Detect which cell encompasses the target text, then output its (x, y) center coordinate. 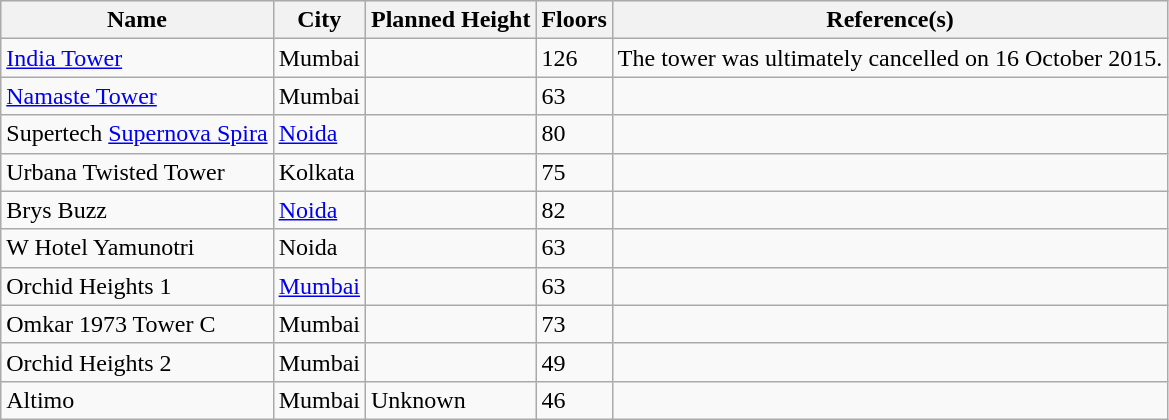
80 (574, 134)
Reference(s) (890, 20)
India Tower (137, 58)
Omkar 1973 Tower C (137, 324)
Brys Buzz (137, 210)
Orchid Heights 2 (137, 362)
Orchid Heights 1 (137, 286)
Kolkata (319, 172)
Floors (574, 20)
46 (574, 400)
73 (574, 324)
City (319, 20)
W Hotel Yamunotri (137, 248)
75 (574, 172)
82 (574, 210)
Name (137, 20)
Supertech Supernova Spira (137, 134)
Urbana Twisted Tower (137, 172)
The tower was ultimately cancelled on 16 October 2015. (890, 58)
Unknown (450, 400)
Planned Height (450, 20)
Altimo (137, 400)
126 (574, 58)
49 (574, 362)
Namaste Tower (137, 96)
